Detect which cell encompasses the target text, then output its (X, Y) center coordinate. 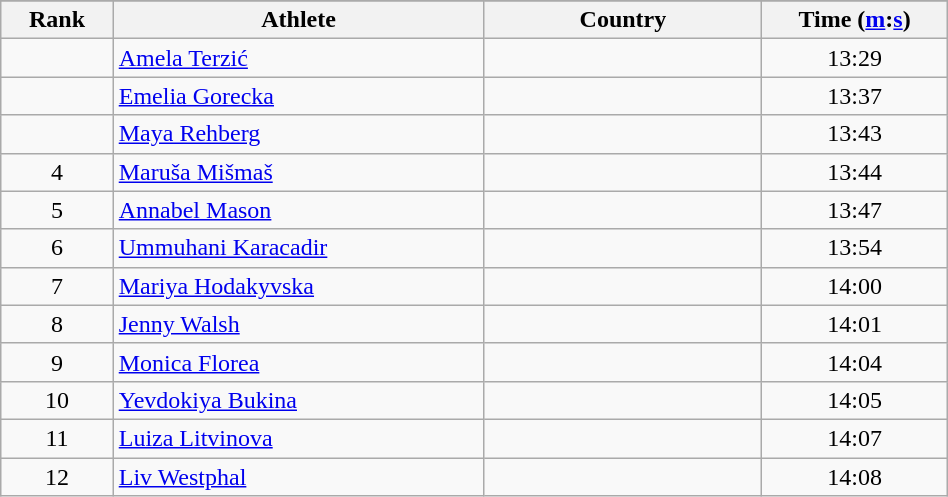
Amela Terzić (298, 58)
Jenny Walsh (298, 324)
Country (623, 20)
Maya Rehberg (298, 134)
Ummuhani Karacadir (298, 248)
Time (m:s) (854, 20)
9 (57, 362)
14:04 (854, 362)
13:43 (854, 134)
8 (57, 324)
11 (57, 438)
14:00 (854, 286)
Maruša Mišmaš (298, 172)
4 (57, 172)
Rank (57, 20)
10 (57, 400)
Luiza Litvinova (298, 438)
Athlete (298, 20)
14:07 (854, 438)
Mariya Hodakyvska (298, 286)
5 (57, 210)
13:47 (854, 210)
12 (57, 477)
13:37 (854, 96)
Monica Florea (298, 362)
Liv Westphal (298, 477)
Yevdokiya Bukina (298, 400)
Annabel Mason (298, 210)
13:54 (854, 248)
6 (57, 248)
14:05 (854, 400)
14:01 (854, 324)
14:08 (854, 477)
13:44 (854, 172)
13:29 (854, 58)
7 (57, 286)
Emelia Gorecka (298, 96)
